Extract the (x, y) coordinate from the center of the cell holding the provided text.  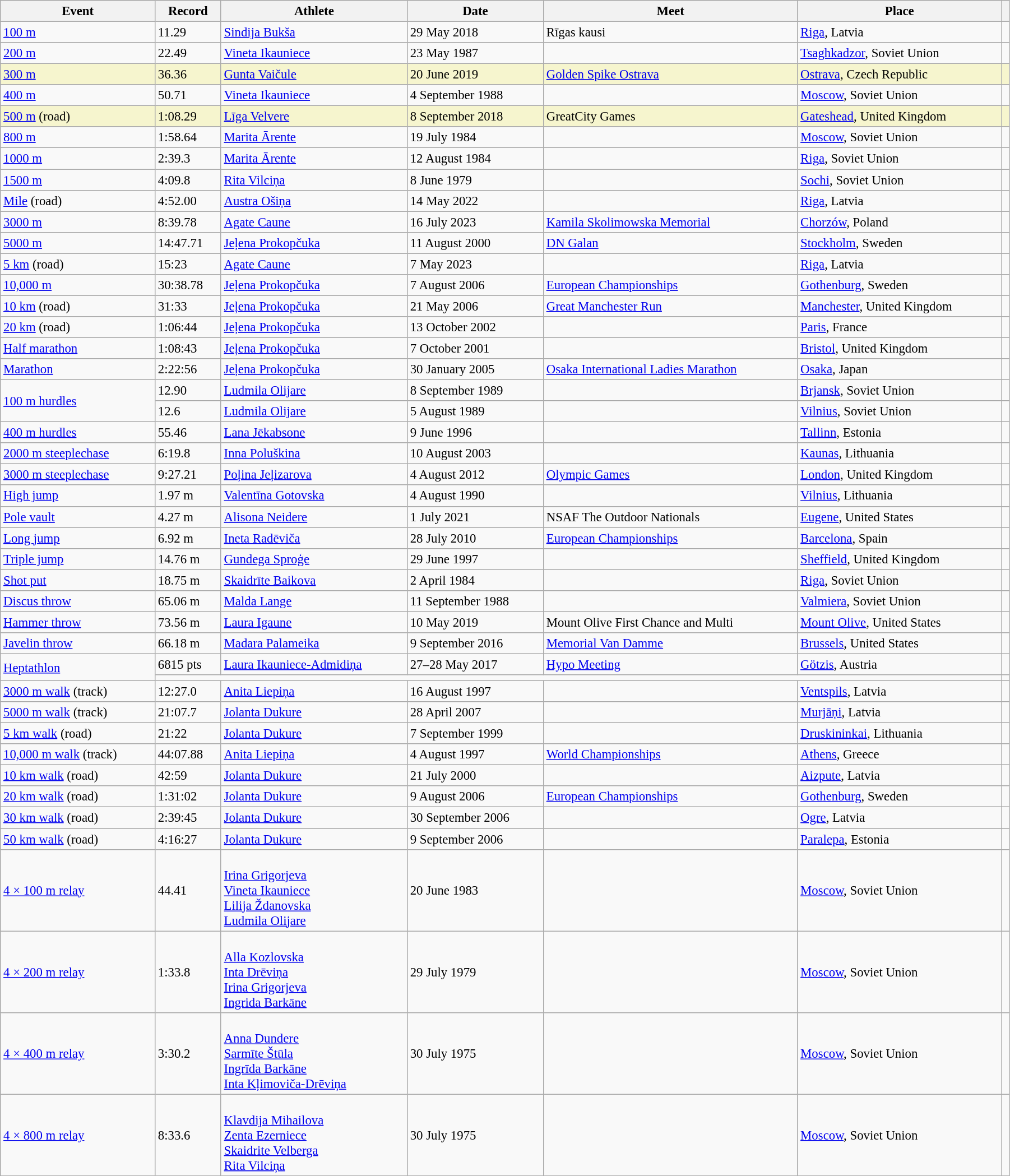
Paralepa, Estonia (900, 839)
14.76 m (188, 559)
10 May 2019 (475, 622)
1:58.64 (188, 137)
66.18 m (188, 643)
Shot put (78, 580)
Pole vault (78, 517)
Athens, Greece (900, 754)
Gateshead, United Kingdom (900, 117)
27–28 May 2017 (475, 664)
10,000 m (78, 285)
1:33.8 (188, 972)
100 m hurdles (78, 401)
11 September 1988 (475, 601)
Ostrava, Czech Republic (900, 75)
Ventspils, Latvia (900, 692)
Alla KozlovskaInta DrēviņaIrina GrigorjevaIngrida Barkāne (314, 972)
Place (900, 11)
30 January 2005 (475, 369)
Druskininkai, Lithuania (900, 734)
Anna DundereSarmīte ŠtūlaIngrīda BarkāneInta Kļimoviča-Drēviņa (314, 1053)
Stockholm, Sweden (900, 243)
Lana Jēkabsone (314, 433)
Meet (670, 11)
Memorial Van Damme (670, 643)
Olympic Games (670, 475)
20 June 1983 (475, 890)
1:06:44 (188, 327)
1500 m (78, 180)
5 km (road) (78, 264)
5 km walk (road) (78, 734)
Valmiera, Soviet Union (900, 601)
Austra Ošiņa (314, 201)
Javelin throw (78, 643)
55.46 (188, 433)
6.92 m (188, 538)
42:59 (188, 776)
1.97 m (188, 496)
5 August 1989 (475, 411)
8 September 1989 (475, 391)
400 m hurdles (78, 433)
Rīgas kausi (670, 33)
10 km (road) (78, 306)
8:33.6 (188, 1135)
4 × 200 m relay (78, 972)
Ogre, Latvia (900, 818)
4:16:27 (188, 839)
6815 pts (188, 664)
73.56 m (188, 622)
28 July 2010 (475, 538)
9 September 2006 (475, 839)
50 km walk (road) (78, 839)
Malda Lange (314, 601)
Golden Spike Ostrava (670, 75)
4:09.8 (188, 180)
44:07.88 (188, 754)
8 June 1979 (475, 180)
Poļina Jeļizarova (314, 475)
Laura Igaune (314, 622)
2 April 1984 (475, 580)
21:07.7 (188, 712)
800 m (78, 137)
Event (78, 11)
21 May 2006 (475, 306)
7 May 2023 (475, 264)
36.36 (188, 75)
Record (188, 11)
16 July 2023 (475, 222)
Gunta Vaičule (314, 75)
GreatCity Games (670, 117)
Triple jump (78, 559)
400 m (78, 95)
Madara Palameika (314, 643)
Hypo Meeting (670, 664)
Tallinn, Estonia (900, 433)
19 July 1984 (475, 137)
4 September 1988 (475, 95)
Eugene, United States (900, 517)
4.27 m (188, 517)
1000 m (78, 159)
22.49 (188, 53)
10 August 2003 (475, 453)
15:23 (188, 264)
14:47.71 (188, 243)
Date (475, 11)
5000 m (78, 243)
30 September 2006 (475, 818)
31:33 (188, 306)
12 August 1984 (475, 159)
12:27.0 (188, 692)
Tsaghkadzor, Soviet Union (900, 53)
7 August 2006 (475, 285)
12.90 (188, 391)
Discus throw (78, 601)
Chorzów, Poland (900, 222)
NSAF The Outdoor Nationals (670, 517)
Marathon (78, 369)
18.75 m (188, 580)
2:39:45 (188, 818)
Klavdija MihailovaZenta EzernieceSkaidrite VelbergaRita Vilciņa (314, 1135)
13 October 2002 (475, 327)
20 km walk (road) (78, 797)
23 May 1987 (475, 53)
Kaunas, Lithuania (900, 453)
Long jump (78, 538)
2:39.3 (188, 159)
30:38.78 (188, 285)
Skaidrīte Baikova (314, 580)
Osaka International Ladies Marathon (670, 369)
Inna Poluškina (314, 453)
29 May 2018 (475, 33)
8 September 2018 (475, 117)
14 May 2022 (475, 201)
Murjāņi, Latvia (900, 712)
Līga Velvere (314, 117)
Alisona Neidere (314, 517)
4 August 2012 (475, 475)
3:30.2 (188, 1053)
11.29 (188, 33)
4 × 800 m relay (78, 1135)
Laura Ikauniece-Admidiņa (314, 664)
20 km (road) (78, 327)
Sindija Bukša (314, 33)
20 June 2019 (475, 75)
Mount Olive, United States (900, 622)
Bristol, United Kingdom (900, 348)
Mount Olive First Chance and Multi (670, 622)
Brjansk, Soviet Union (900, 391)
1:08.29 (188, 117)
Sheffield, United Kingdom (900, 559)
High jump (78, 496)
Irina GrigorjevaVineta IkaunieceLilija ŽdanovskaLudmila Olijare (314, 890)
Götzis, Austria (900, 664)
2:22:56 (188, 369)
9 September 2016 (475, 643)
44.41 (188, 890)
1 July 2021 (475, 517)
6:19.8 (188, 453)
Athlete (314, 11)
Ineta Radēviča (314, 538)
200 m (78, 53)
7 October 2001 (475, 348)
London, United Kingdom (900, 475)
30 km walk (road) (78, 818)
Heptathlon (78, 667)
8:39.78 (188, 222)
2000 m steeplechase (78, 453)
11 August 2000 (475, 243)
50.71 (188, 95)
9 August 2006 (475, 797)
10 km walk (road) (78, 776)
Half marathon (78, 348)
DN Galan (670, 243)
21:22 (188, 734)
Barcelona, Spain (900, 538)
Rita Vilciņa (314, 180)
29 June 1997 (475, 559)
12.6 (188, 411)
Kamila Skolimowska Memorial (670, 222)
65.06 m (188, 601)
4 August 1997 (475, 754)
Manchester, United Kingdom (900, 306)
4 × 400 m relay (78, 1053)
4 August 1990 (475, 496)
29 July 1979 (475, 972)
Aizpute, Latvia (900, 776)
Vilnius, Lithuania (900, 496)
300 m (78, 75)
Great Manchester Run (670, 306)
Gundega Sproģe (314, 559)
4 × 100 m relay (78, 890)
5000 m walk (track) (78, 712)
21 July 2000 (475, 776)
Brussels, United States (900, 643)
Mile (road) (78, 201)
28 April 2007 (475, 712)
Osaka, Japan (900, 369)
16 August 1997 (475, 692)
Sochi, Soviet Union (900, 180)
1:31:02 (188, 797)
9 June 1996 (475, 433)
4:52.00 (188, 201)
3000 m steeplechase (78, 475)
500 m (road) (78, 117)
10,000 m walk (track) (78, 754)
3000 m walk (track) (78, 692)
3000 m (78, 222)
Valentīna Gotovska (314, 496)
Hammer throw (78, 622)
1:08:43 (188, 348)
World Championships (670, 754)
Vilnius, Soviet Union (900, 411)
100 m (78, 33)
9:27.21 (188, 475)
7 September 1999 (475, 734)
Paris, France (900, 327)
